Return the [x, y] coordinate for the center point of the cell that contains the specified text.  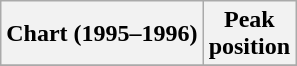
Peakposition [249, 34]
Chart (1995–1996) [102, 34]
